Capture the cell that displays the provided text and extract its [x, y] central coordinate. 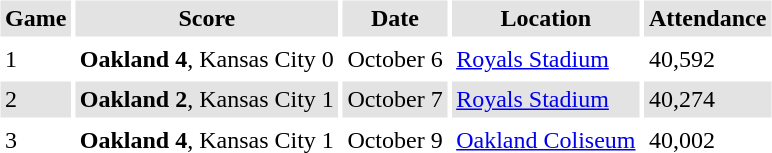
Score [206, 18]
Oakland 4, Kansas City 0 [206, 59]
40,274 [707, 100]
Attendance [707, 18]
2 [35, 100]
40,592 [707, 59]
Oakland 2, Kansas City 1 [206, 100]
Date [395, 18]
October 7 [395, 100]
Game [35, 18]
1 [35, 59]
Location [546, 18]
October 6 [395, 59]
